Find where the given text appears and provide that cell's center as [X, Y] coordinate. 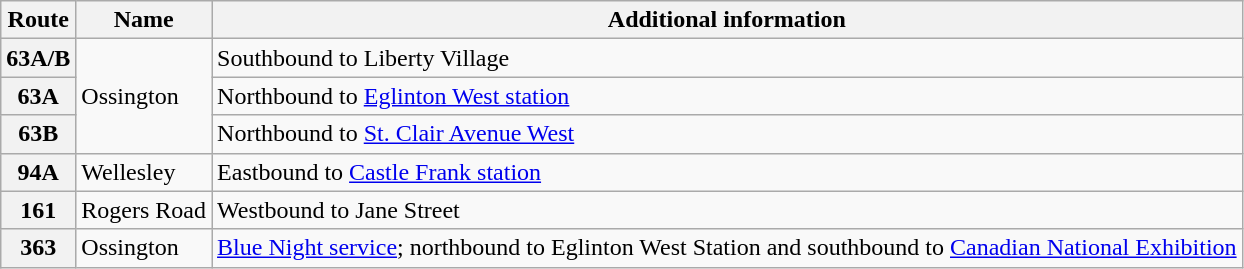
Northbound to St. Clair Avenue West [728, 134]
63A/B [38, 58]
Rogers Road [144, 210]
Westbound to Jane Street [728, 210]
363 [38, 248]
Additional information [728, 20]
Northbound to Eglinton West station [728, 96]
Name [144, 20]
161 [38, 210]
63B [38, 134]
Eastbound to Castle Frank station [728, 172]
63A [38, 96]
Southbound to Liberty Village [728, 58]
Route [38, 20]
Wellesley [144, 172]
94A [38, 172]
Blue Night service; northbound to Eglinton West Station and southbound to Canadian National Exhibition [728, 248]
